From the cell containing the given text, extract its center point as [X, Y] coordinate. 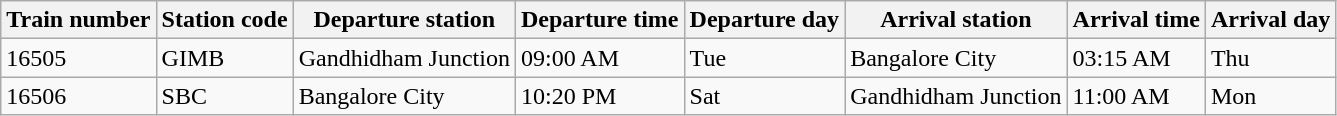
11:00 AM [1136, 96]
16505 [78, 58]
Departure station [404, 20]
Train number [78, 20]
16506 [78, 96]
Arrival time [1136, 20]
Arrival day [1270, 20]
SBC [224, 96]
Station code [224, 20]
Thu [1270, 58]
03:15 AM [1136, 58]
Tue [764, 58]
Mon [1270, 96]
Departure time [600, 20]
Arrival station [956, 20]
Sat [764, 96]
10:20 PM [600, 96]
Departure day [764, 20]
GIMB [224, 58]
09:00 AM [600, 58]
